Provide the [X, Y] coordinate of the cell's center where the given text is located.  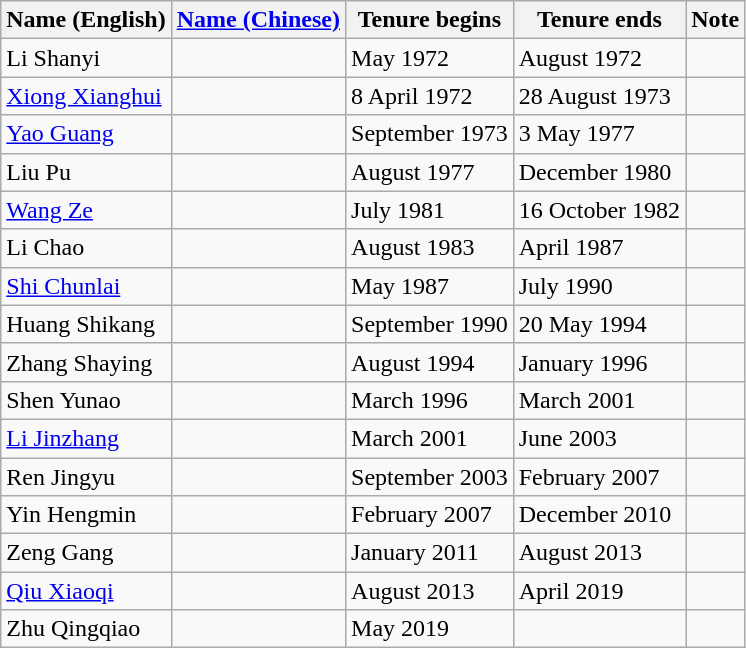
December 2010 [599, 515]
Huang Shikang [86, 324]
January 2011 [430, 553]
May 1987 [430, 286]
Li Shanyi [86, 58]
Yao Guang [86, 134]
8 April 1972 [430, 96]
September 1990 [430, 324]
June 2003 [599, 438]
September 1973 [430, 134]
Zhu Qingqiao [86, 629]
August 1994 [430, 362]
July 1981 [430, 210]
Xiong Xianghui [86, 96]
Name (English) [86, 20]
Zeng Gang [86, 553]
July 1990 [599, 286]
August 1972 [599, 58]
3 May 1977 [599, 134]
Li Chao [86, 248]
Name (Chinese) [258, 20]
Tenure begins [430, 20]
Yin Hengmin [86, 515]
Note [716, 20]
Shen Yunao [86, 400]
Qiu Xiaoqi [86, 591]
April 2019 [599, 591]
28 August 1973 [599, 96]
Zhang Shaying [86, 362]
Li Jinzhang [86, 438]
20 May 1994 [599, 324]
Ren Jingyu [86, 477]
December 1980 [599, 172]
January 1996 [599, 362]
August 1977 [430, 172]
16 October 1982 [599, 210]
September 2003 [430, 477]
March 1996 [430, 400]
May 1972 [430, 58]
April 1987 [599, 248]
Shi Chunlai [86, 286]
Tenure ends [599, 20]
Liu Pu [86, 172]
August 1983 [430, 248]
Wang Ze [86, 210]
May 2019 [430, 629]
